Pinpoint the cell where the given text exists, returning its [x, y] midpoint coordinate. 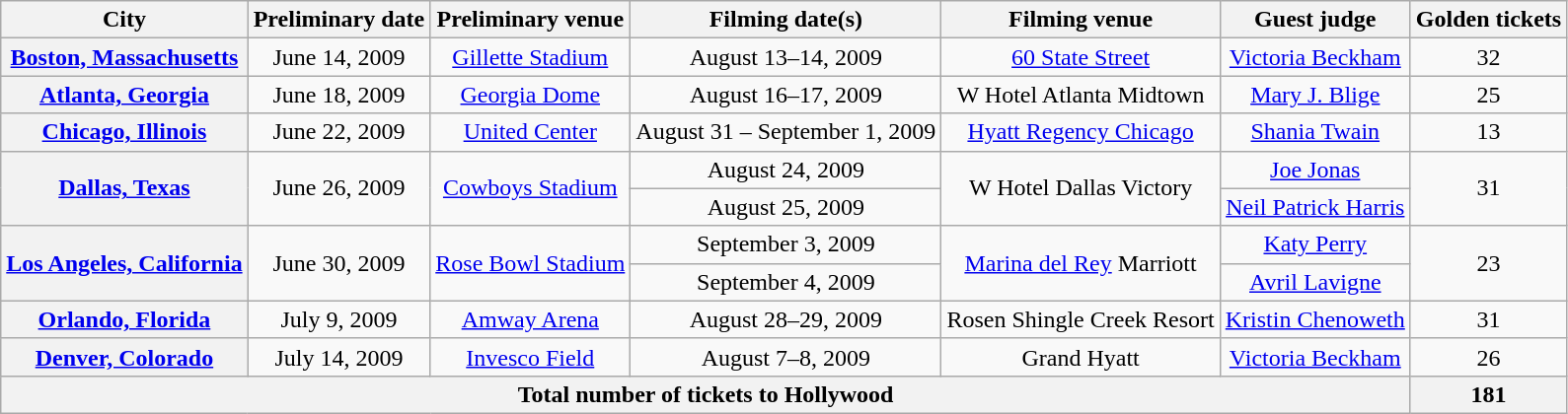
July 14, 2009 [339, 357]
Georgia Dome [531, 95]
Rose Bowl Stadium [531, 263]
Golden tickets [1488, 20]
Gillette Stadium [531, 57]
32 [1488, 57]
Orlando, Florida [124, 319]
Grand Hyatt [1081, 357]
13 [1488, 132]
Katy Perry [1314, 244]
Guest judge [1314, 20]
Hyatt Regency Chicago [1081, 132]
City [124, 20]
Cowboys Stadium [531, 188]
W Hotel Dallas Victory [1081, 188]
Mary J. Blige [1314, 95]
Rosen Shingle Creek Resort [1081, 319]
September 4, 2009 [785, 282]
August 31 – September 1, 2009 [785, 132]
Filming venue [1081, 20]
June 18, 2009 [339, 95]
Total number of tickets to Hollywood [707, 394]
Amway Arena [531, 319]
Boston, Massachusetts [124, 57]
June 26, 2009 [339, 188]
August 28–29, 2009 [785, 319]
Neil Patrick Harris [1314, 207]
June 30, 2009 [339, 263]
Invesco Field [531, 357]
August 13–14, 2009 [785, 57]
June 14, 2009 [339, 57]
August 25, 2009 [785, 207]
Dallas, Texas [124, 188]
Filming date(s) [785, 20]
W Hotel Atlanta Midtown [1081, 95]
United Center [531, 132]
Joe Jonas [1314, 170]
Preliminary venue [531, 20]
Chicago, Illinois [124, 132]
Marina del Rey Marriott [1081, 263]
Los Angeles, California [124, 263]
Kristin Chenoweth [1314, 319]
Shania Twain [1314, 132]
23 [1488, 263]
181 [1488, 394]
June 22, 2009 [339, 132]
August 7–8, 2009 [785, 357]
August 16–17, 2009 [785, 95]
Atlanta, Georgia [124, 95]
26 [1488, 357]
Denver, Colorado [124, 357]
August 24, 2009 [785, 170]
July 9, 2009 [339, 319]
60 State Street [1081, 57]
Preliminary date [339, 20]
Avril Lavigne [1314, 282]
September 3, 2009 [785, 244]
25 [1488, 95]
